Scan for the cell matching the given text and deliver its (x, y) coordinate at center. 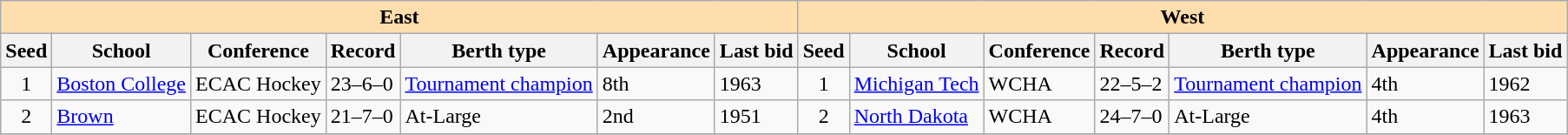
23–6–0 (363, 84)
Michigan Tech (917, 84)
22–5–2 (1132, 84)
North Dakota (917, 117)
21–7–0 (363, 117)
8th (656, 84)
1962 (1525, 84)
East (399, 17)
1951 (756, 117)
West (1183, 17)
24–7–0 (1132, 117)
2nd (656, 117)
Brown (122, 117)
Boston College (122, 84)
